Capture the cell that displays the provided text and extract its (x, y) central coordinate. 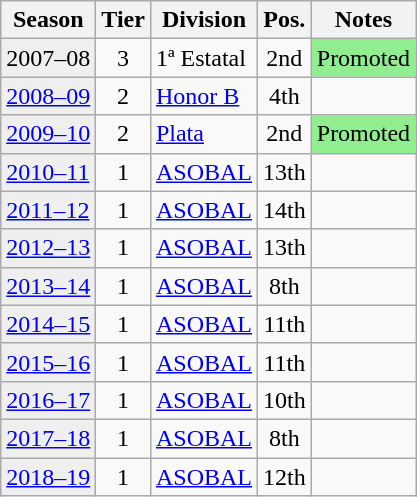
2014–15 (48, 324)
Pos. (285, 20)
Plata (204, 134)
Division (204, 20)
10th (285, 400)
2013–14 (48, 286)
2017–18 (48, 438)
Season (48, 20)
12th (285, 477)
2015–16 (48, 362)
Notes (363, 20)
2007–08 (48, 58)
2008–09 (48, 96)
Tier (124, 20)
14th (285, 210)
2016–17 (48, 400)
2011–12 (48, 210)
4th (285, 96)
Honor B (204, 96)
1ª Estatal (204, 58)
2010–11 (48, 172)
2012–13 (48, 248)
2009–10 (48, 134)
3 (124, 58)
2018–19 (48, 477)
